Locate the cell with the specified text and output its (x, y) center coordinate. 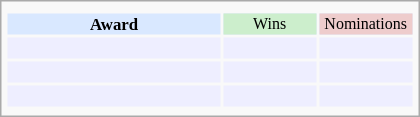
Nominations (366, 24)
Wins (270, 24)
Award (114, 24)
